Pinpoint the cell where the given text exists, returning its [x, y] midpoint coordinate. 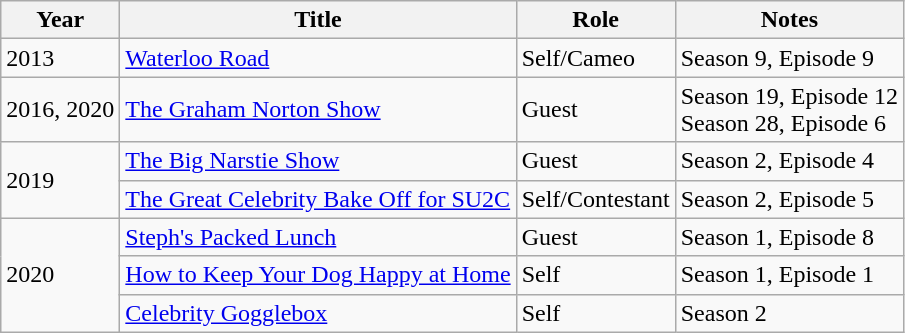
2020 [60, 275]
The Great Celebrity Bake Off for SU2C [318, 199]
Notes [789, 20]
Year [60, 20]
Role [596, 20]
Self/Contestant [596, 199]
Season 1, Episode 1 [789, 275]
Season 19, Episode 12Season 28, Episode 6 [789, 110]
Steph's Packed Lunch [318, 237]
Season 2, Episode 5 [789, 199]
Season 2 [789, 313]
2013 [60, 58]
The Graham Norton Show [318, 110]
The Big Narstie Show [318, 161]
Season 9, Episode 9 [789, 58]
Season 2, Episode 4 [789, 161]
Season 1, Episode 8 [789, 237]
Title [318, 20]
Waterloo Road [318, 58]
Self/Cameo [596, 58]
Celebrity Gogglebox [318, 313]
2016, 2020 [60, 110]
How to Keep Your Dog Happy at Home [318, 275]
2019 [60, 180]
